Scan for the cell matching the given text and deliver its (x, y) coordinate at center. 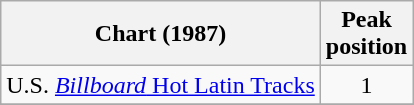
Chart (1987) (161, 34)
U.S. Billboard Hot Latin Tracks (161, 85)
Peakposition (366, 34)
1 (366, 85)
